Output the (x, y) coordinate of the center of the cell containing the given text.  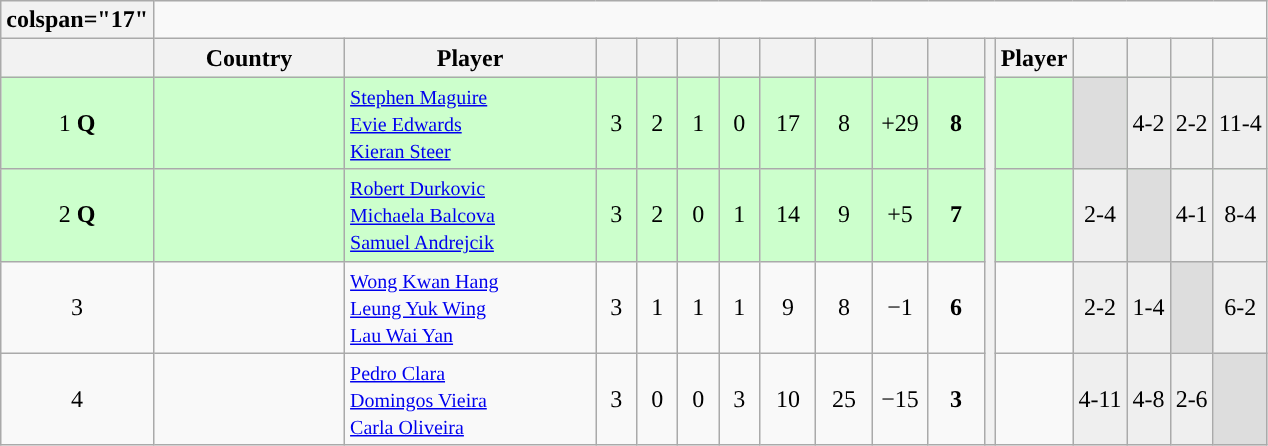
−1 (900, 307)
4-2 (1148, 123)
7 (956, 215)
Robert DurkovicMichaela BalcovaSamuel Andrejcik (470, 215)
2-4 (1100, 215)
1 Q (78, 123)
+5 (900, 215)
11-4 (1240, 123)
2-6 (1192, 399)
colspan="17" (78, 20)
4 (78, 399)
17 (788, 123)
Pedro ClaraDomingos VieiraCarla Oliveira (470, 399)
Country (248, 58)
−15 (900, 399)
Stephen MaguireEvie EdwardsKieran Steer (470, 123)
10 (788, 399)
14 (788, 215)
25 (844, 399)
Wong Kwan HangLeung Yuk WingLau Wai Yan (470, 307)
2 Q (78, 215)
8-4 (1240, 215)
4-8 (1148, 399)
4-1 (1192, 215)
6 (956, 307)
+29 (900, 123)
1-4 (1148, 307)
4-11 (1100, 399)
6-2 (1240, 307)
